For the text-containing cell, return its midpoint in [X, Y] coordinate format. 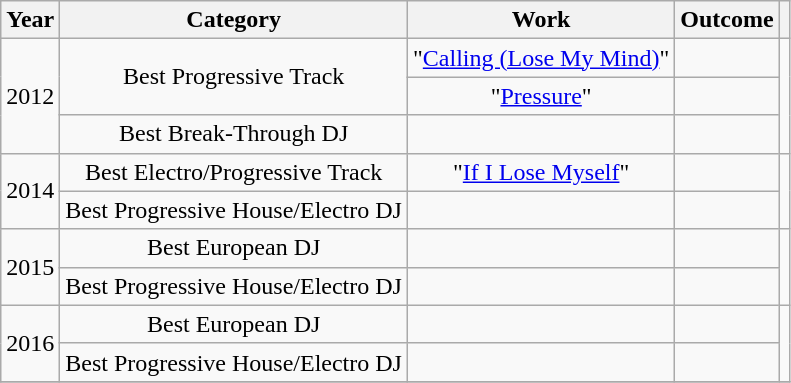
"If I Lose Myself" [540, 172]
2012 [30, 96]
Outcome [727, 20]
Best Break-Through DJ [234, 134]
Year [30, 20]
Category [234, 20]
2015 [30, 267]
"Calling (Lose My Mind)" [540, 58]
2016 [30, 343]
Best Electro/Progressive Track [234, 172]
"Pressure" [540, 96]
2014 [30, 191]
Work [540, 20]
Best Progressive Track [234, 77]
